Scan for the cell matching the given text and deliver its [X, Y] coordinate at center. 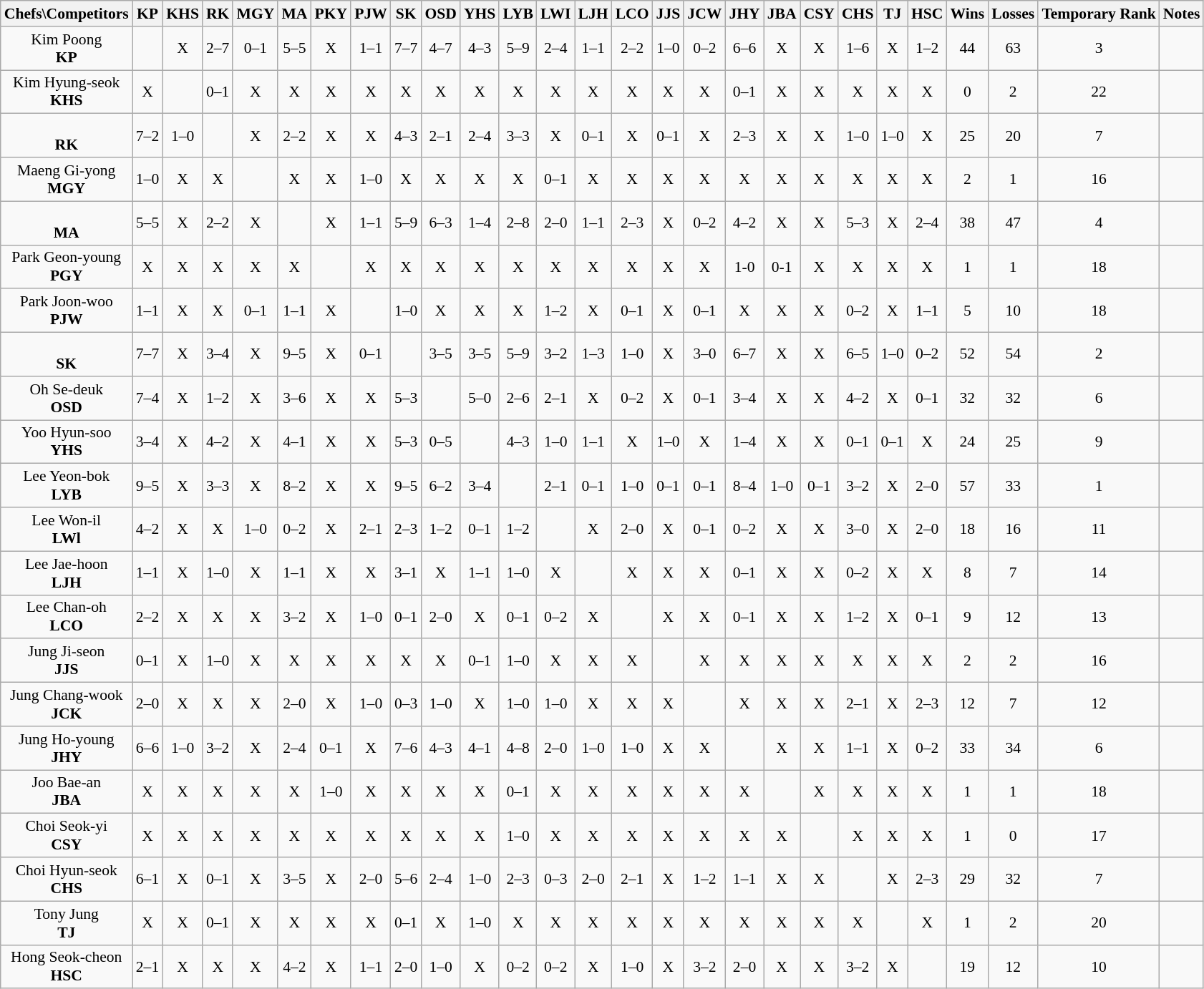
JBA [782, 14]
LJH [593, 14]
MGY [255, 14]
1–3 [593, 355]
3 [1098, 49]
OSD [441, 14]
24 [967, 442]
Hong Seok-cheon HSC [67, 966]
63 [1013, 49]
6–5 [858, 355]
Lee Chan-ohLCO [67, 617]
5–0 [480, 398]
Choi Seok-yiCSY [67, 836]
4–7 [441, 49]
13 [1098, 617]
LCO [633, 14]
Joo Bae-anJBA [67, 791]
7–2 [147, 136]
Park Geon-youngPGY [67, 266]
1-0 [744, 266]
8–2 [294, 485]
Jung Ho-youngJHY [67, 749]
Kim Hyung-seokKHS [67, 92]
19 [967, 966]
KHS [183, 14]
6–2 [441, 485]
YHS [480, 14]
HSC [928, 14]
Jung Chang-wookJCK [67, 704]
7–4 [147, 398]
8 [967, 573]
3–6 [294, 398]
11 [1098, 530]
Yoo Hyun-sooYHS [67, 442]
Tony JungTJ [67, 923]
KP [147, 14]
PJW [371, 14]
2–8 [518, 223]
JCW [704, 14]
34 [1013, 749]
7–6 [407, 749]
44 [967, 49]
52 [967, 355]
14 [1098, 573]
JJS [669, 14]
LYB [518, 14]
57 [967, 485]
Wins [967, 14]
Jung Ji-seonJJS [67, 661]
Temporary Rank [1098, 14]
5–6 [407, 879]
LWI [555, 14]
3–1 [407, 573]
29 [967, 879]
4 [1098, 223]
PKY [331, 14]
4–8 [518, 749]
Choi Hyun-seokCHS [67, 879]
Losses [1013, 14]
0-1 [782, 266]
Oh Se-deukOSD [67, 398]
CSY [819, 14]
Kim PoongKP [67, 49]
Park Joon-wooPJW [67, 311]
54 [1013, 355]
1–6 [858, 49]
8–4 [744, 485]
Lee Yeon-bokLYB [67, 485]
CHS [858, 14]
6–7 [744, 355]
22 [1098, 92]
TJ [892, 14]
6–1 [147, 879]
2–7 [218, 49]
Lee Jae-hoonLJH [67, 573]
Lee Won-ilLWl [67, 530]
38 [967, 223]
47 [1013, 223]
17 [1098, 836]
Notes [1182, 14]
5 [967, 311]
JHY [744, 14]
Maeng Gi-yongMGY [67, 179]
0–5 [441, 442]
2–6 [518, 398]
6–3 [441, 223]
Chefs\Competitors [67, 14]
